Detect which cell encompasses the target text, then output its [x, y] center coordinate. 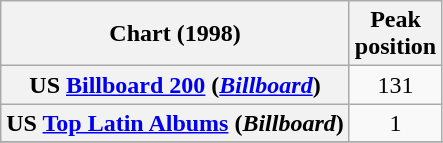
Peakposition [395, 34]
US Top Latin Albums (Billboard) [176, 123]
131 [395, 85]
Chart (1998) [176, 34]
1 [395, 123]
US Billboard 200 (Billboard) [176, 85]
